Provide the (X, Y) coordinate of the cell's center where the given text is located.  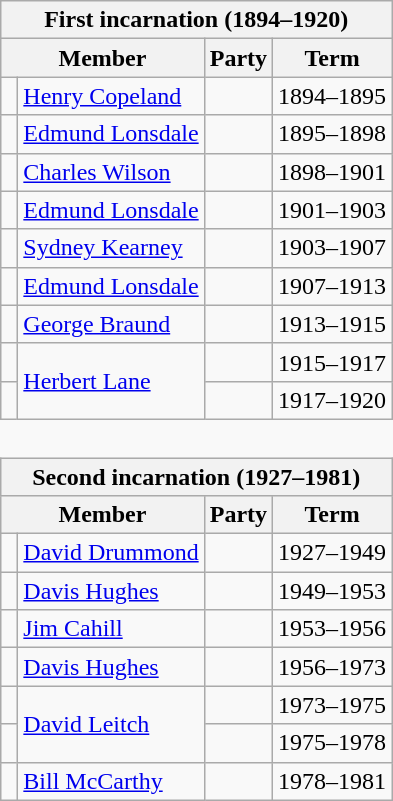
1956–1973 (332, 667)
Jim Cahill (111, 629)
David Drummond (111, 553)
1927–1949 (332, 553)
1949–1953 (332, 591)
1978–1981 (332, 781)
1903–1907 (332, 248)
1975–1978 (332, 743)
Charles Wilson (111, 172)
Herbert Lane (111, 381)
Henry Copeland (111, 96)
Bill McCarthy (111, 781)
1973–1975 (332, 705)
1915–1917 (332, 362)
George Braund (111, 324)
1898–1901 (332, 172)
Sydney Kearney (111, 248)
First incarnation (1894–1920) (196, 20)
David Leitch (111, 724)
1901–1903 (332, 210)
1907–1913 (332, 286)
1953–1956 (332, 629)
1917–1920 (332, 400)
Second incarnation (1927–1981) (196, 477)
1913–1915 (332, 324)
1895–1898 (332, 134)
1894–1895 (332, 96)
